Provide the [x, y] coordinate of the cell's center where the given text is located.  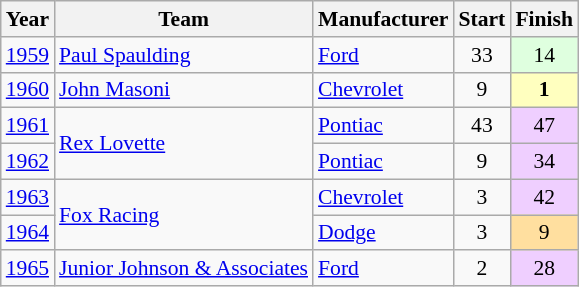
1962 [28, 162]
Dodge [383, 233]
1959 [28, 55]
1961 [28, 126]
2 [482, 269]
Junior Johnson & Associates [184, 269]
Year [28, 19]
14 [544, 55]
1960 [28, 90]
Finish [544, 19]
Start [482, 19]
Paul Spaulding [184, 55]
33 [482, 55]
43 [482, 126]
1965 [28, 269]
Team [184, 19]
1964 [28, 233]
28 [544, 269]
47 [544, 126]
Fox Racing [184, 214]
Manufacturer [383, 19]
1 [544, 90]
34 [544, 162]
42 [544, 197]
John Masoni [184, 90]
1963 [28, 197]
Rex Lovette [184, 144]
